For the text-containing cell, return its midpoint in [x, y] coordinate format. 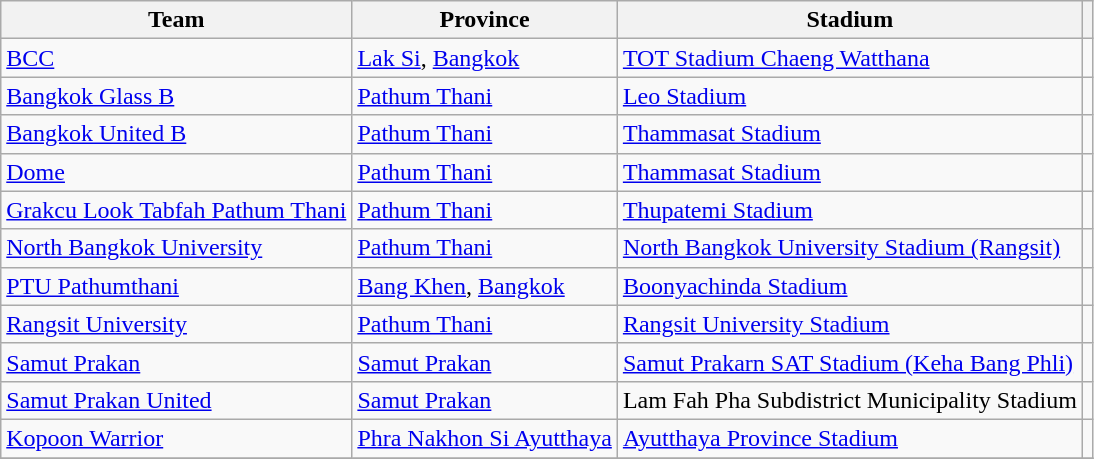
Stadium [850, 20]
Samut Prakan United [176, 400]
Ayutthaya Province Stadium [850, 438]
Bangkok Glass B [176, 96]
Boonyachinda Stadium [850, 286]
Bang Khen, Bangkok [485, 286]
Dome [176, 172]
Kopoon Warrior [176, 438]
North Bangkok University [176, 248]
TOT Stadium Chaeng Watthana [850, 58]
North Bangkok University Stadium (Rangsit) [850, 248]
Thupatemi Stadium [850, 210]
Bangkok United B [176, 134]
Rangsit University [176, 324]
Lam Fah Pha Subdistrict Municipality Stadium [850, 400]
Grakcu Look Tabfah Pathum Thani [176, 210]
Samut Prakarn SAT Stadium (Keha Bang Phli) [850, 362]
Lak Si, Bangkok [485, 58]
Leo Stadium [850, 96]
Team [176, 20]
Rangsit University Stadium [850, 324]
Phra Nakhon Si Ayutthaya [485, 438]
PTU Pathumthani [176, 286]
BCC [176, 58]
Province [485, 20]
